Locate the cell with the specified text and output its (X, Y) center coordinate. 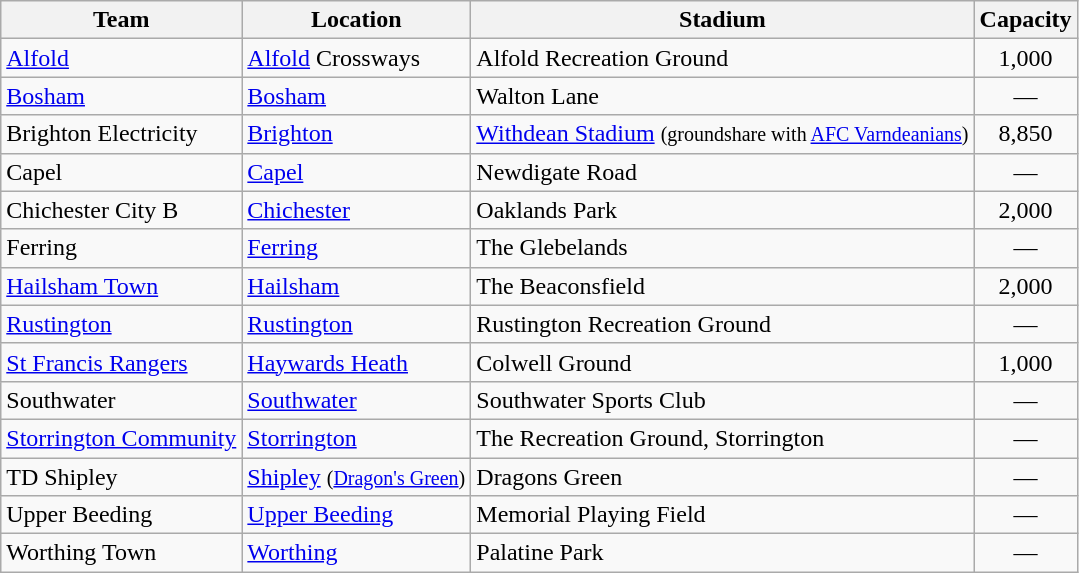
Chichester City B (122, 210)
Hailsham Town (122, 286)
Dragons Green (722, 477)
Alfold (122, 58)
Walton Lane (722, 96)
Storrington Community (122, 438)
Storrington (356, 438)
Team (122, 20)
Worthing Town (122, 553)
TD Shipley (122, 477)
St Francis Rangers (122, 362)
8,850 (1026, 134)
Haywards Heath (356, 362)
Capacity (1026, 20)
Colwell Ground (722, 362)
Shipley (Dragon's Green) (356, 477)
Hailsham (356, 286)
The Glebelands (722, 248)
Withdean Stadium (groundshare with AFC Varndeanians) (722, 134)
Alfold Recreation Ground (722, 58)
Newdigate Road (722, 172)
Alfold Crossways (356, 58)
Brighton (356, 134)
Location (356, 20)
Brighton Electricity (122, 134)
Rustington Recreation Ground (722, 324)
The Recreation Ground, Storrington (722, 438)
Oaklands Park (722, 210)
Palatine Park (722, 553)
Southwater Sports Club (722, 400)
The Beaconsfield (722, 286)
Stadium (722, 20)
Memorial Playing Field (722, 515)
Worthing (356, 553)
Chichester (356, 210)
